Find where the given text appears and provide that cell's center as [X, Y] coordinate. 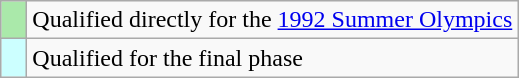
Qualified for the final phase [272, 58]
Qualified directly for the 1992 Summer Olympics [272, 20]
